Pinpoint the cell where the given text exists, returning its [X, Y] midpoint coordinate. 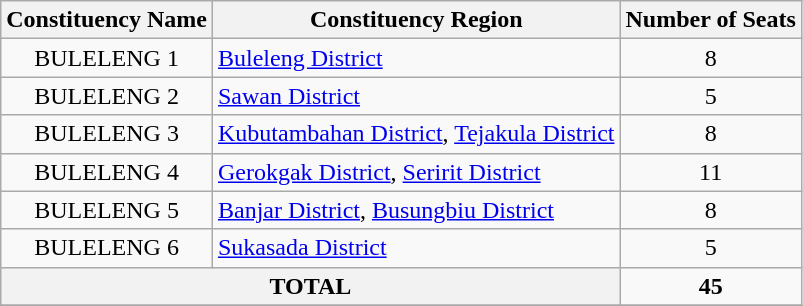
BULELENG 3 [107, 134]
BULELENG 2 [107, 96]
Gerokgak District, Seririt District [416, 172]
BULELENG 4 [107, 172]
45 [710, 286]
BULELENG 1 [107, 58]
Number of Seats [710, 20]
BULELENG 6 [107, 248]
BULELENG 5 [107, 210]
Sawan District [416, 96]
Constituency Name [107, 20]
Buleleng District [416, 58]
Kubutambahan District, Tejakula District [416, 134]
Sukasada District [416, 248]
Banjar District, Busungbiu District [416, 210]
TOTAL [310, 286]
11 [710, 172]
Constituency Region [416, 20]
